From the cell containing the given text, extract its center point as (x, y) coordinate. 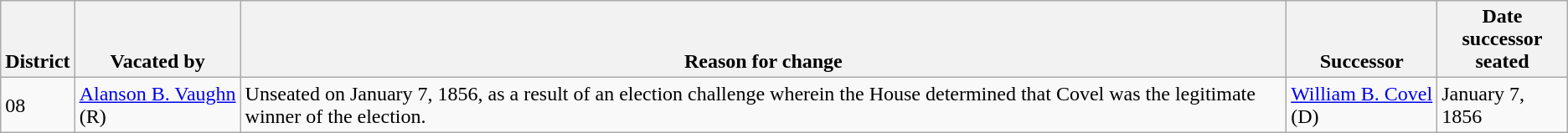
Vacated by (157, 39)
Date successorseated (1503, 39)
William B. Covel(D) (1362, 105)
Alanson B. Vaughn(R) (157, 105)
Unseated on January 7, 1856, as a result of an election challenge wherein the House determined that Covel was the legitimate winner of the election. (764, 105)
District (38, 39)
January 7, 1856 (1503, 105)
Reason for change (764, 39)
08 (38, 105)
Successor (1362, 39)
